Capture the cell that displays the provided text and extract its [x, y] central coordinate. 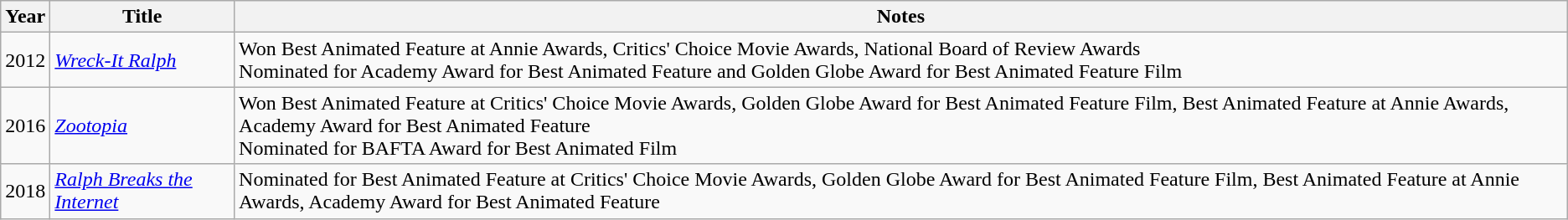
Year [25, 17]
Wreck-It Ralph [142, 60]
2018 [25, 191]
Notes [901, 17]
Ralph Breaks the Internet [142, 191]
2012 [25, 60]
Zootopia [142, 125]
Title [142, 17]
2016 [25, 125]
